Return the [x, y] coordinate for the center point of the cell that contains the specified text.  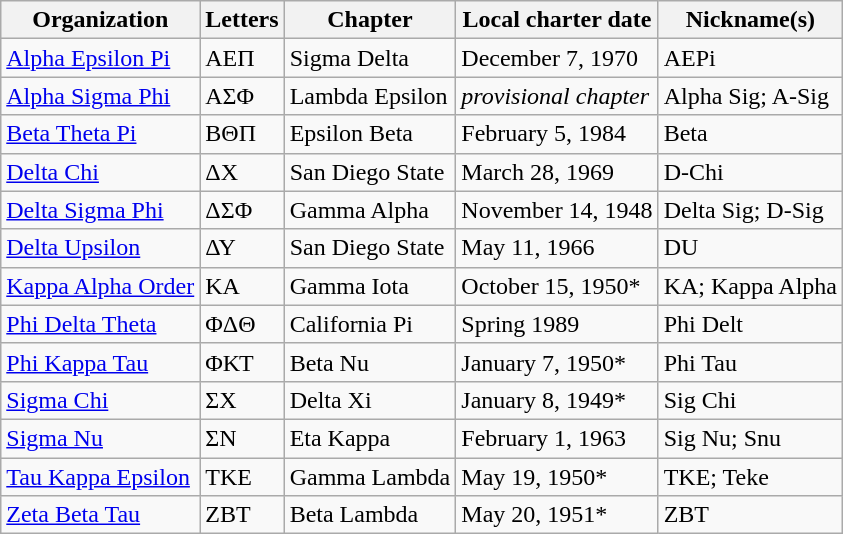
Lambda Epsilon [370, 96]
March 28, 1969 [557, 172]
Eta Kappa [370, 438]
October 15, 1950* [557, 286]
ΚΑ [242, 286]
Delta Sigma Phi [100, 210]
ΦΔΘ [242, 324]
California Pi [370, 324]
ΒΘΠ [242, 134]
May 19, 1950* [557, 477]
AΣΦ [242, 96]
Delta Chi [100, 172]
Kappa Alpha Order [100, 286]
Chapter [370, 20]
ΣΧ [242, 400]
February 5, 1984 [557, 134]
November 14, 1948 [557, 210]
ΣΝ [242, 438]
provisional chapter [557, 96]
Spring 1989 [557, 324]
January 8, 1949* [557, 400]
Beta [750, 134]
Beta Lambda [370, 515]
AEPi [750, 58]
Phi Delta Theta [100, 324]
Gamma Lambda [370, 477]
Sig Nu; Snu [750, 438]
February 1, 1963 [557, 438]
ΦΚΤ [242, 362]
December 7, 1970 [557, 58]
ΑΕΠ [242, 58]
ΤΚΕ [242, 477]
Sigma Chi [100, 400]
D-Chi [750, 172]
Letters [242, 20]
DU [750, 248]
Local charter date [557, 20]
ΔΧ [242, 172]
KA; Kappa Alpha [750, 286]
Zeta Beta Tau [100, 515]
Sigma Nu [100, 438]
TKE; Teke [750, 477]
Gamma Alpha [370, 210]
Gamma Iota [370, 286]
Beta Theta Pi [100, 134]
Sigma Delta [370, 58]
Alpha Sigma Phi [100, 96]
January 7, 1950* [557, 362]
Alpha Epsilon Pi [100, 58]
ΖΒΤ [242, 515]
Alpha Sig; A-Sig [750, 96]
ΔΣΦ [242, 210]
Phi Delt [750, 324]
May 20, 1951* [557, 515]
Delta Sig; D-Sig [750, 210]
Tau Kappa Epsilon [100, 477]
Organization [100, 20]
Phi Kappa Tau [100, 362]
ΔΥ [242, 248]
Epsilon Beta [370, 134]
Phi Tau [750, 362]
ZBT [750, 515]
Nickname(s) [750, 20]
Sig Chi [750, 400]
Beta Nu [370, 362]
Delta Xi [370, 400]
Delta Upsilon [100, 248]
May 11, 1966 [557, 248]
